Locate the cell with the specified text and output its (X, Y) center coordinate. 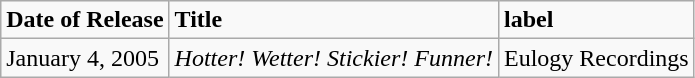
Eulogy Recordings (596, 58)
Date of Release (85, 20)
Title (334, 20)
January 4, 2005 (85, 58)
Hotter! Wetter! Stickier! Funner! (334, 58)
label (596, 20)
